Return [X, Y] of the center of cell containing provided text 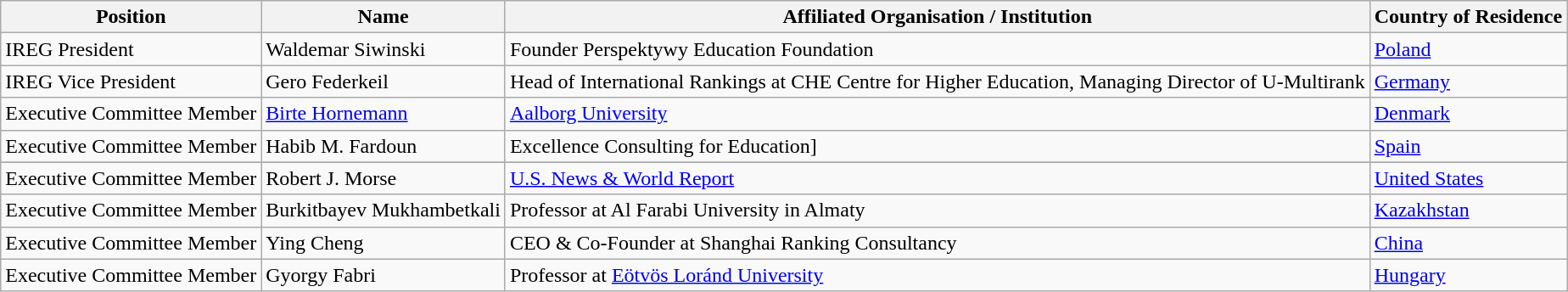
Kazakhstan [1468, 211]
Poland [1468, 49]
U.S. News & World Report [937, 178]
Gero Federkeil [384, 81]
Professor at Eötvös Loránd University [937, 275]
Head of International Rankings at CHE Centre for Higher Education, Managing Director of U-Multirank [937, 81]
Professor at Al Farabi University in Almaty [937, 211]
Habib M. Fardoun [384, 146]
Waldemar Siwinski [384, 49]
Germany [1468, 81]
CEO & Co-Founder at Shanghai Ranking Consultancy [937, 243]
Position [131, 17]
Ying Cheng [384, 243]
Aalborg University [937, 114]
Burkitbayev Mukhambetkali [384, 211]
United States [1468, 178]
Gyorgy Fabri [384, 275]
Denmark [1468, 114]
IREG President [131, 49]
Hungary [1468, 275]
Country of Residence [1468, 17]
Name [384, 17]
Spain [1468, 146]
IREG Vice President [131, 81]
Excellence Consulting for Education] [937, 146]
Robert J. Morse [384, 178]
Founder Perspektywy Education Foundation [937, 49]
China [1468, 243]
Birte Hornemann [384, 114]
Affiliated Organisation / Institution [937, 17]
